Output the [X, Y] coordinate of the center of the cell containing the given text.  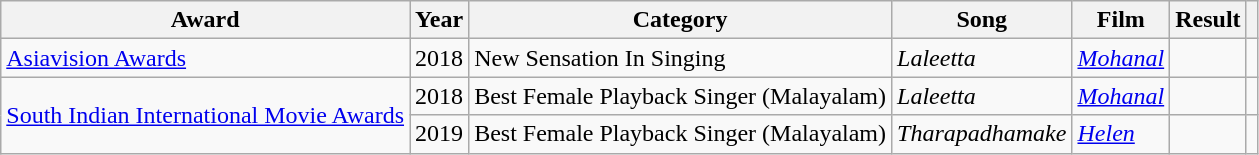
Award [206, 20]
New Sensation In Singing [680, 58]
Category [680, 20]
Asiavision Awards [206, 58]
2019 [440, 134]
Film [1121, 20]
Helen [1121, 134]
South Indian International Movie Awards [206, 115]
Result [1208, 20]
Year [440, 20]
Song [982, 20]
Tharapadhamake [982, 134]
